Return [X, Y] of the center of cell containing provided text 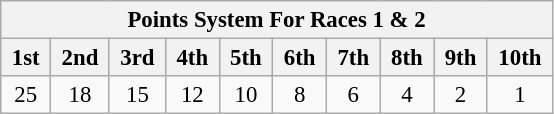
Points System For Races 1 & 2 [277, 20]
1st [26, 58]
1 [520, 95]
18 [80, 95]
15 [137, 95]
25 [26, 95]
2 [461, 95]
3rd [137, 58]
10th [520, 58]
10 [246, 95]
4th [192, 58]
9th [461, 58]
6th [300, 58]
7th [353, 58]
6 [353, 95]
8 [300, 95]
5th [246, 58]
2nd [80, 58]
4 [407, 95]
8th [407, 58]
12 [192, 95]
